Output the [x, y] coordinate of the center of the cell containing the given text.  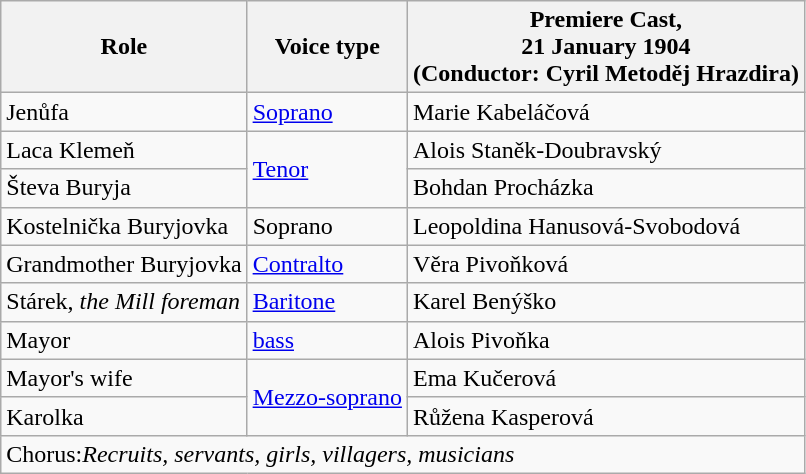
Mayor's wife [124, 378]
Voice type [327, 47]
Karel Benýško [606, 302]
Jenůfa [124, 112]
Marie Kabeláčová [606, 112]
Mezzo-soprano [327, 397]
Laca Klemeň [124, 150]
Ema Kučerová [606, 378]
Mayor [124, 340]
Růžena Kasperová [606, 416]
Stárek, the Mill foreman [124, 302]
Věra Pivoňková [606, 264]
Contralto [327, 264]
Baritone [327, 302]
Leopoldina Hanusová-Svobodová [606, 226]
Premiere Cast,21 January 1904(Conductor: Cyril Metoděj Hrazdira) [606, 47]
Bohdan Procházka [606, 188]
Chorus:Recruits, servants, girls, villagers, musicians [403, 454]
Role [124, 47]
Števa Buryja [124, 188]
Grandmother Buryjovka [124, 264]
Alois Pivoňka [606, 340]
bass [327, 340]
Tenor [327, 169]
Karolka [124, 416]
Kostelnička Buryjovka [124, 226]
Alois Staněk-Doubravský [606, 150]
